Detect which cell encompasses the target text, then output its (X, Y) center coordinate. 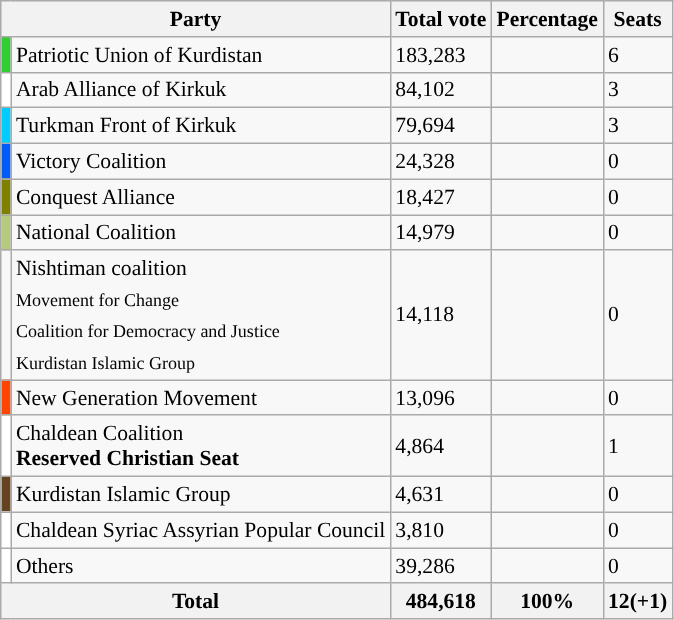
Conquest Alliance (200, 197)
1 (638, 446)
484,618 (440, 602)
18,427 (440, 197)
Party (196, 19)
Arab Alliance of Kirkuk (200, 90)
84,102 (440, 90)
13,096 (440, 398)
Chaldean Syriac Assyrian Popular Council (200, 530)
4,864 (440, 446)
14,979 (440, 233)
Kurdistan Islamic Group (200, 495)
12(+1) (638, 602)
39,286 (440, 566)
183,283 (440, 55)
3,810 (440, 530)
Chaldean CoalitionReserved Christian Seat (200, 446)
6 (638, 55)
Victory Coalition (200, 162)
Seats (638, 19)
79,694 (440, 126)
Others (200, 566)
Total (196, 602)
Total vote (440, 19)
Turkman Front of Kirkuk (200, 126)
14,118 (440, 316)
4,631 (440, 495)
Nishtiman coalitionMovement for ChangeCoalition for Democracy and JusticeKurdistan Islamic Group (200, 316)
National Coalition (200, 233)
24,328 (440, 162)
Percentage (547, 19)
Patriotic Union of Kurdistan (200, 55)
100% (547, 602)
New Generation Movement (200, 398)
